Locate the cell with the specified text and output its [x, y] center coordinate. 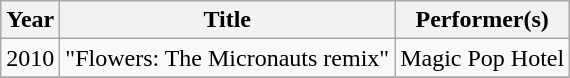
"Flowers: The Micronauts remix" [228, 58]
Year [30, 20]
Magic Pop Hotel [482, 58]
Performer(s) [482, 20]
Title [228, 20]
2010 [30, 58]
